Return the [x, y] coordinate for the center point of the cell that contains the specified text.  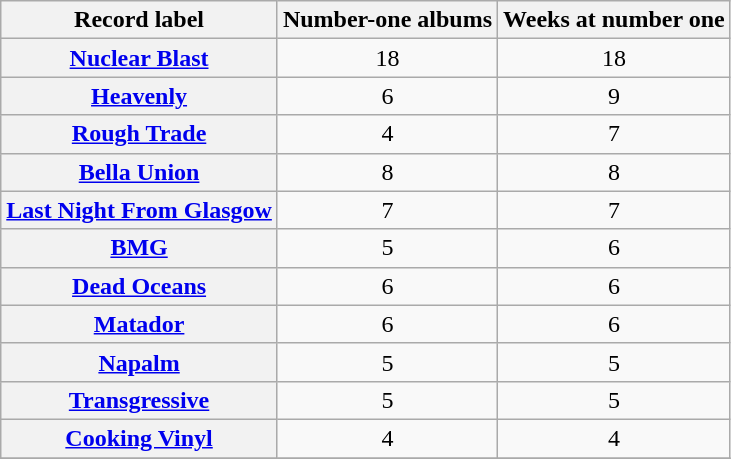
Bella Union [140, 172]
Record label [140, 20]
Weeks at number one [614, 20]
Number-one albums [387, 20]
Last Night From Glasgow [140, 210]
Dead Oceans [140, 286]
Matador [140, 324]
Transgressive [140, 400]
Rough Trade [140, 134]
Cooking Vinyl [140, 438]
Heavenly [140, 96]
9 [614, 96]
Nuclear Blast [140, 58]
Napalm [140, 362]
BMG [140, 248]
